Return (x, y) of the center of cell containing provided text 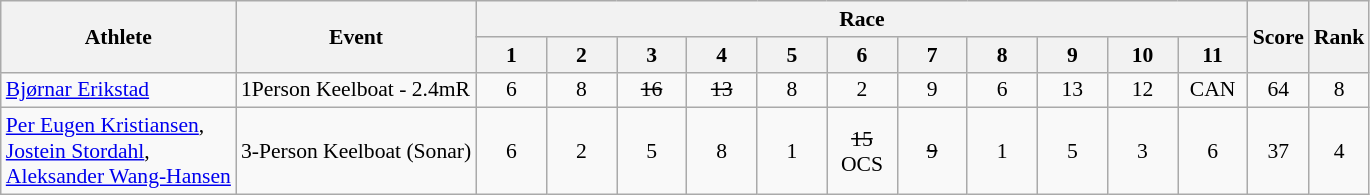
12 (1142, 90)
Score (1278, 36)
Athlete (118, 36)
64 (1278, 90)
7 (932, 55)
Per Eugen Kristiansen,Jostein Stordahl,Aleksander Wang-Hansen (118, 152)
16 (651, 90)
15OCS (862, 152)
11 (1213, 55)
10 (1142, 55)
1Person Keelboat - 2.4mR (356, 90)
3-Person Keelboat (Sonar) (356, 152)
37 (1278, 152)
Event (356, 36)
Bjørnar Erikstad (118, 90)
Race (862, 19)
Rank (1340, 36)
CAN (1213, 90)
